Identify which cell holds the provided text, then report its (x, y) central coordinate. 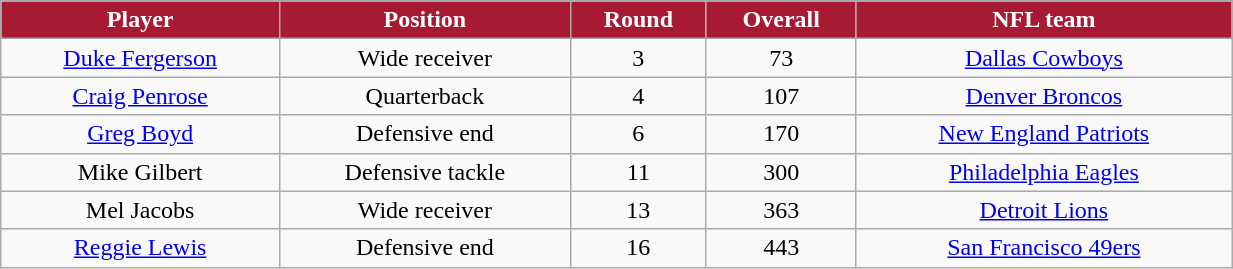
NFL team (1044, 20)
11 (638, 172)
Reggie Lewis (140, 248)
Philadelphia Eagles (1044, 172)
4 (638, 96)
73 (781, 58)
Denver Broncos (1044, 96)
Overall (781, 20)
Round (638, 20)
107 (781, 96)
16 (638, 248)
Craig Penrose (140, 96)
300 (781, 172)
Defensive tackle (426, 172)
Detroit Lions (1044, 210)
San Francisco 49ers (1044, 248)
New England Patriots (1044, 134)
Duke Fergerson (140, 58)
Player (140, 20)
Dallas Cowboys (1044, 58)
Position (426, 20)
3 (638, 58)
Mike Gilbert (140, 172)
13 (638, 210)
Greg Boyd (140, 134)
Mel Jacobs (140, 210)
Quarterback (426, 96)
363 (781, 210)
6 (638, 134)
170 (781, 134)
443 (781, 248)
